Scan for the cell matching the given text and deliver its (x, y) coordinate at center. 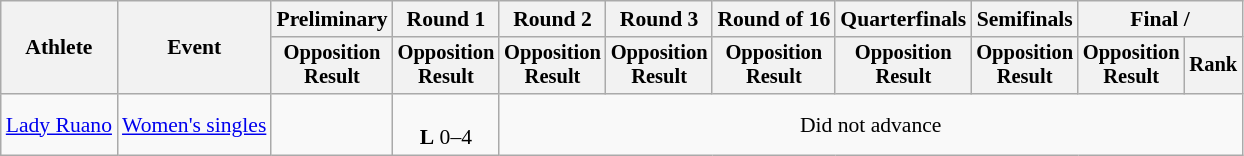
L 0–4 (446, 124)
Round 2 (552, 19)
Rank (1214, 66)
Event (194, 48)
Round 1 (446, 19)
Preliminary (332, 19)
Did not advance (870, 124)
Round of 16 (774, 19)
Athlete (59, 48)
Final / (1160, 19)
Semifinals (1024, 19)
Quarterfinals (903, 19)
Women's singles (194, 124)
Round 3 (660, 19)
Lady Ruano (59, 124)
